Output the (X, Y) coordinate of the center of the cell containing the given text.  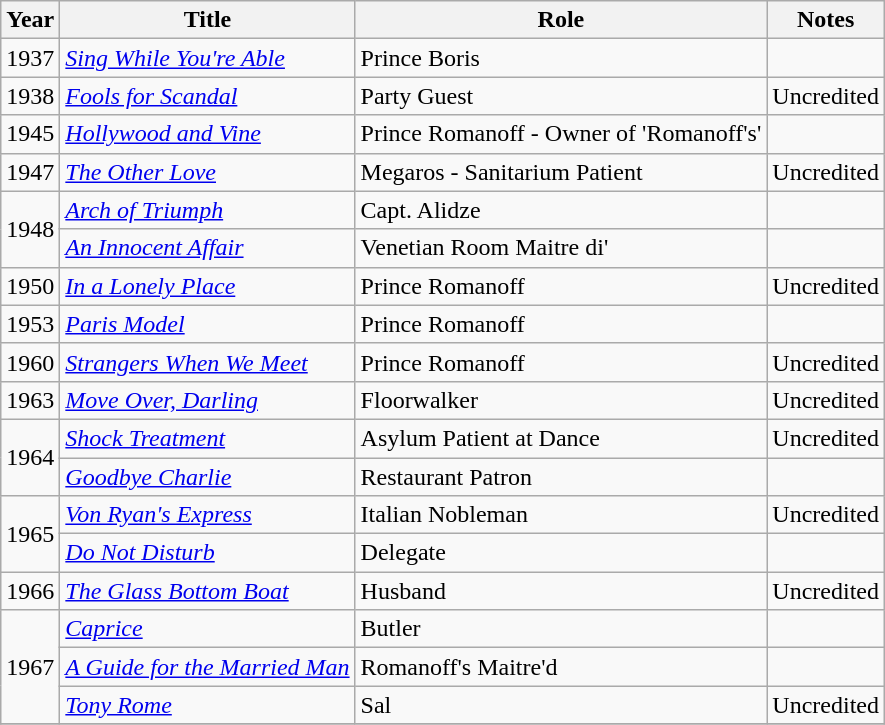
Paris Model (208, 324)
Sing While You're Able (208, 58)
Butler (561, 629)
Sal (561, 705)
Italian Nobleman (561, 515)
Von Ryan's Express (208, 515)
The Glass Bottom Boat (208, 591)
Capt. Alidze (561, 210)
An Innocent Affair (208, 248)
1947 (30, 172)
1937 (30, 58)
Arch of Triumph (208, 210)
Asylum Patient at Dance (561, 438)
Prince Boris (561, 58)
Notes (826, 20)
Strangers When We Meet (208, 362)
Move Over, Darling (208, 400)
Romanoff's Maitre'd (561, 667)
Tony Rome (208, 705)
In a Lonely Place (208, 286)
1953 (30, 324)
Do Not Disturb (208, 553)
Caprice (208, 629)
Goodbye Charlie (208, 477)
Hollywood and Vine (208, 134)
Shock Treatment (208, 438)
Megaros - Sanitarium Patient (561, 172)
Husband (561, 591)
Venetian Room Maitre di' (561, 248)
1964 (30, 457)
Fools for Scandal (208, 96)
1950 (30, 286)
1966 (30, 591)
Year (30, 20)
Role (561, 20)
1967 (30, 667)
1938 (30, 96)
Party Guest (561, 96)
Prince Romanoff - Owner of 'Romanoff's' (561, 134)
Restaurant Patron (561, 477)
Title (208, 20)
A Guide for the Married Man (208, 667)
Delegate (561, 553)
1945 (30, 134)
1965 (30, 534)
1960 (30, 362)
1963 (30, 400)
1948 (30, 229)
The Other Love (208, 172)
Floorwalker (561, 400)
